Capture the cell that displays the provided text and extract its (X, Y) central coordinate. 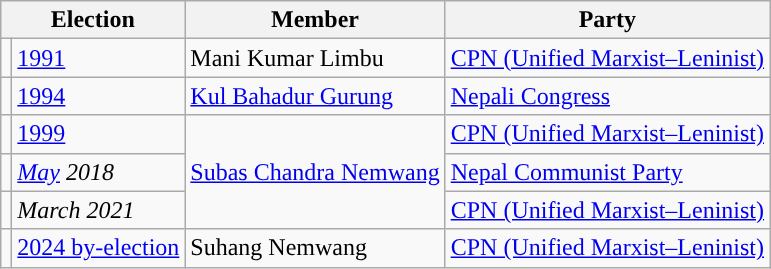
2024 by-election (98, 248)
1999 (98, 134)
Nepal Communist Party (607, 172)
Subas Chandra Nemwang (315, 172)
May 2018 (98, 172)
Suhang Nemwang (315, 248)
Member (315, 20)
Party (607, 20)
Kul Bahadur Gurung (315, 96)
Election (93, 20)
Mani Kumar Limbu (315, 58)
1994 (98, 96)
1991 (98, 58)
March 2021 (98, 210)
Nepali Congress (607, 96)
